Extract the [x, y] coordinate from the center of the cell holding the provided text.  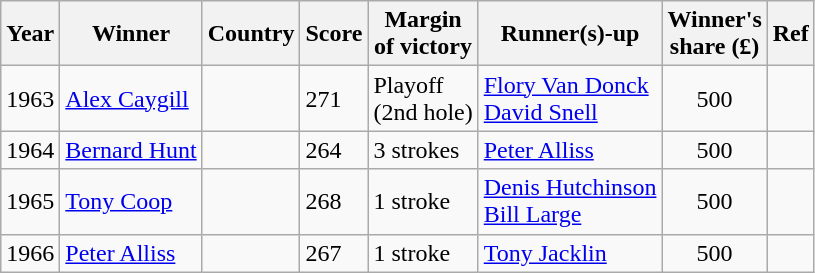
Year [30, 34]
Bernard Hunt [131, 150]
Winner [131, 34]
Tony Coop [131, 202]
1965 [30, 202]
Denis Hutchinson Bill Large [570, 202]
Playoff(2nd hole) [423, 98]
Marginof victory [423, 34]
1964 [30, 150]
268 [334, 202]
Flory Van Donck David Snell [570, 98]
1963 [30, 98]
Country [251, 34]
Score [334, 34]
271 [334, 98]
Runner(s)-up [570, 34]
3 strokes [423, 150]
Winner'sshare (£) [714, 34]
Tony Jacklin [570, 253]
1966 [30, 253]
264 [334, 150]
267 [334, 253]
Ref [790, 34]
Alex Caygill [131, 98]
